Identify which cell holds the provided text, then report its (X, Y) central coordinate. 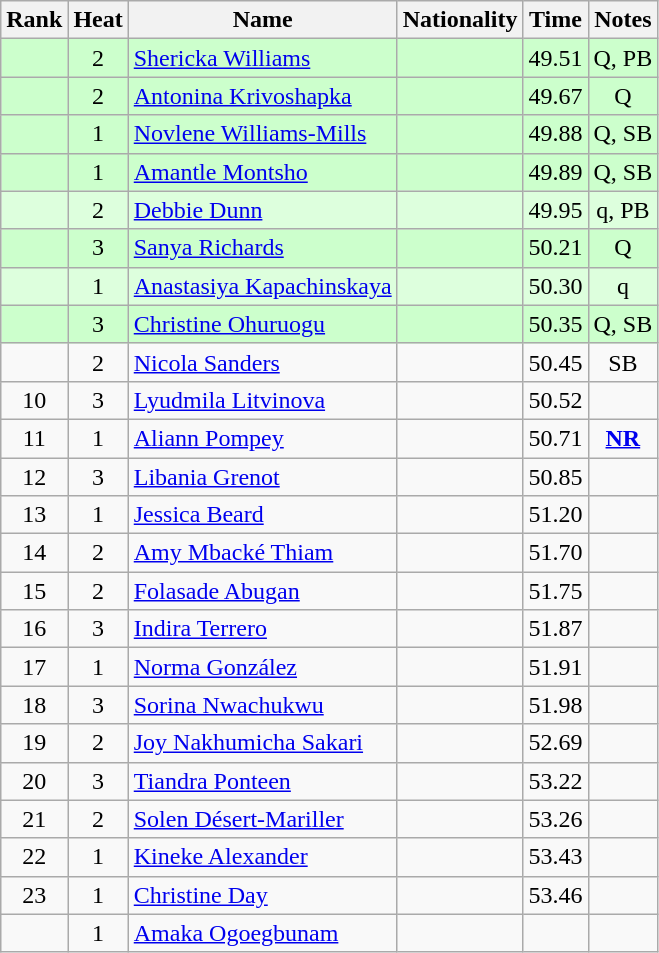
13 (34, 515)
Nationality (460, 20)
49.89 (556, 172)
q, PB (623, 210)
11 (34, 438)
50.21 (556, 248)
51.98 (556, 705)
20 (34, 781)
NR (623, 438)
Joy Nakhumicha Sakari (262, 743)
Folasade Abugan (262, 591)
Jessica Beard (262, 515)
Christine Day (262, 895)
Sanya Richards (262, 248)
49.95 (556, 210)
q (623, 286)
50.71 (556, 438)
Norma González (262, 667)
Solen Désert-Mariller (262, 819)
50.85 (556, 477)
Sorina Nwachukwu (262, 705)
Name (262, 20)
49.67 (556, 96)
22 (34, 857)
19 (34, 743)
23 (34, 895)
Nicola Sanders (262, 362)
51.20 (556, 515)
50.52 (556, 400)
Novlene Williams-Mills (262, 134)
Aliann Pompey (262, 438)
51.87 (556, 629)
14 (34, 553)
Notes (623, 20)
51.70 (556, 553)
Time (556, 20)
Rank (34, 20)
Anastasiya Kapachinskaya (262, 286)
52.69 (556, 743)
18 (34, 705)
Antonina Krivoshapka (262, 96)
Indira Terrero (262, 629)
10 (34, 400)
21 (34, 819)
17 (34, 667)
15 (34, 591)
Amy Mbacké Thiam (262, 553)
53.43 (556, 857)
SB (623, 362)
53.26 (556, 819)
Q, PB (623, 58)
49.88 (556, 134)
Amaka Ogoegbunam (262, 933)
Libania Grenot (262, 477)
Heat (98, 20)
Tiandra Ponteen (262, 781)
Christine Ohuruogu (262, 324)
Kineke Alexander (262, 857)
Debbie Dunn (262, 210)
53.22 (556, 781)
Amantle Montsho (262, 172)
50.45 (556, 362)
50.30 (556, 286)
16 (34, 629)
12 (34, 477)
49.51 (556, 58)
53.46 (556, 895)
Lyudmila Litvinova (262, 400)
51.75 (556, 591)
50.35 (556, 324)
Shericka Williams (262, 58)
51.91 (556, 667)
